Locate the cell with the specified text and output its [X, Y] center coordinate. 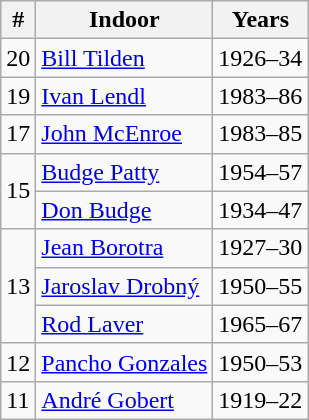
1926–34 [260, 58]
Bill Tilden [124, 58]
John McEnroe [124, 134]
1954–57 [260, 172]
Jaroslav Drobný [124, 286]
1965–67 [260, 324]
1934–47 [260, 210]
17 [18, 134]
Rod Laver [124, 324]
Years [260, 20]
# [18, 20]
1983–85 [260, 134]
1950–53 [260, 362]
15 [18, 191]
1983–86 [260, 96]
11 [18, 400]
André Gobert [124, 400]
19 [18, 96]
1950–55 [260, 286]
20 [18, 58]
12 [18, 362]
1919–22 [260, 400]
Jean Borotra [124, 248]
Budge Patty [124, 172]
Indoor [124, 20]
13 [18, 286]
1927–30 [260, 248]
Don Budge [124, 210]
Pancho Gonzales [124, 362]
Ivan Lendl [124, 96]
